Output the [X, Y] coordinate of the center of the cell containing the given text.  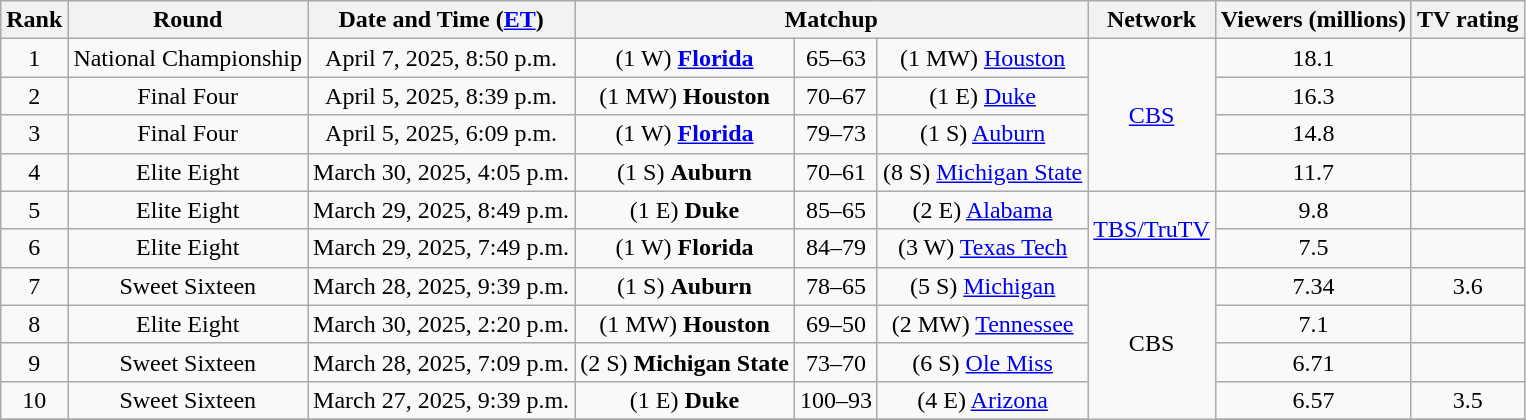
Rank [34, 20]
(2 S) Michigan State [685, 362]
6 [34, 248]
8 [34, 324]
84–79 [836, 248]
3.6 [1468, 286]
7 [34, 286]
March 30, 2025, 2:20 p.m. [442, 324]
(6 S) Ole Miss [982, 362]
(8 S) Michigan State [982, 172]
10 [34, 400]
4 [34, 172]
April 5, 2025, 6:09 p.m. [442, 134]
April 5, 2025, 8:39 p.m. [442, 96]
2 [34, 96]
69–50 [836, 324]
78–65 [836, 286]
100–93 [836, 400]
March 28, 2025, 9:39 p.m. [442, 286]
18.1 [1313, 58]
TBS/TruTV [1152, 229]
(4 E) Arizona [982, 400]
Viewers (millions) [1313, 20]
7.1 [1313, 324]
March 30, 2025, 4:05 p.m. [442, 172]
14.8 [1313, 134]
(5 S) Michigan [982, 286]
(3 W) Texas Tech [982, 248]
Round [188, 20]
Date and Time (ET) [442, 20]
(2 E) Alabama [982, 210]
National Championship [188, 58]
3 [34, 134]
16.3 [1313, 96]
11.7 [1313, 172]
1 [34, 58]
70–61 [836, 172]
70–67 [836, 96]
65–63 [836, 58]
Matchup [832, 20]
April 7, 2025, 8:50 p.m. [442, 58]
6.71 [1313, 362]
3.5 [1468, 400]
79–73 [836, 134]
March 29, 2025, 8:49 p.m. [442, 210]
(2 MW) Tennessee [982, 324]
85–65 [836, 210]
7.34 [1313, 286]
March 29, 2025, 7:49 p.m. [442, 248]
5 [34, 210]
9.8 [1313, 210]
March 27, 2025, 9:39 p.m. [442, 400]
9 [34, 362]
TV rating [1468, 20]
73–70 [836, 362]
March 28, 2025, 7:09 p.m. [442, 362]
Network [1152, 20]
6.57 [1313, 400]
7.5 [1313, 248]
